Search for the cell housing the specified text and yield its [X, Y] center coordinate. 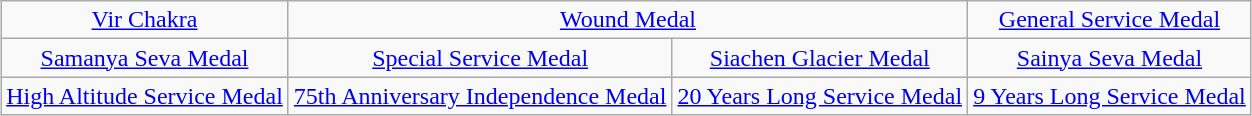
20 Years Long Service Medal [820, 96]
High Altitude Service Medal [145, 96]
Special Service Medal [480, 58]
9 Years Long Service Medal [1110, 96]
Samanya Seva Medal [145, 58]
Sainya Seva Medal [1110, 58]
Siachen Glacier Medal [820, 58]
Wound Medal [628, 20]
General Service Medal [1110, 20]
75th Anniversary Independence Medal [480, 96]
Vir Chakra [145, 20]
